Detect which cell encompasses the target text, then output its [x, y] center coordinate. 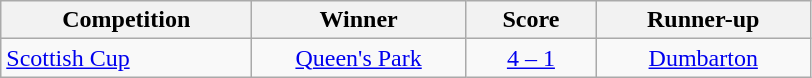
Runner-up [703, 20]
Competition [126, 20]
Queen's Park [359, 58]
Dumbarton [703, 58]
Winner [359, 20]
Scottish Cup [126, 58]
4 – 1 [530, 58]
Score [530, 20]
